Return the (X, Y) coordinate for the center point of the cell that contains the specified text.  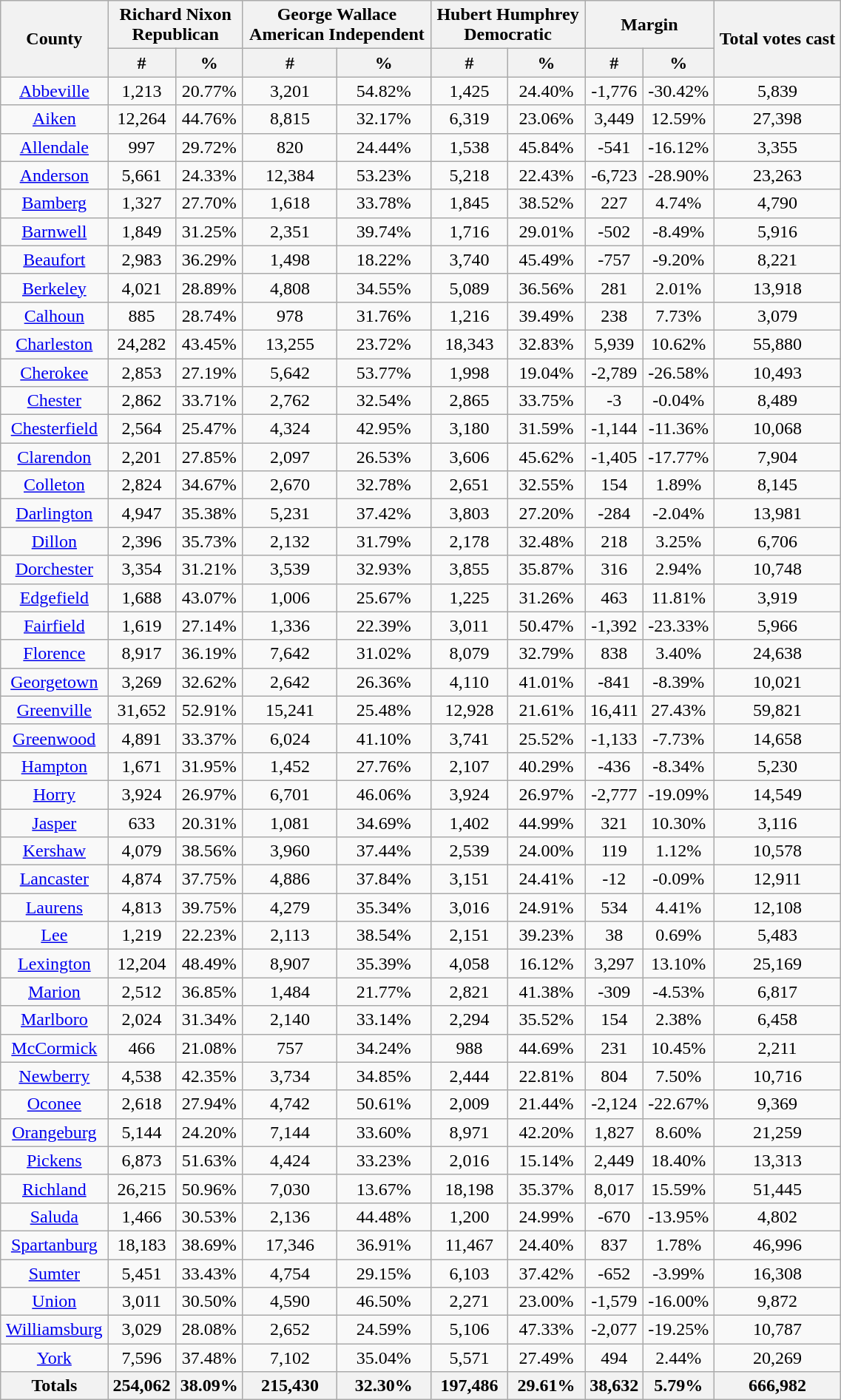
55,880 (777, 344)
3.40% (679, 654)
13.67% (383, 1188)
-17.77% (679, 457)
41.01% (547, 682)
25.52% (547, 738)
34.55% (383, 288)
3,734 (290, 1076)
44.69% (547, 1048)
32.30% (383, 1386)
51.63% (209, 1160)
-0.04% (679, 401)
3,354 (142, 569)
34.69% (383, 823)
21.08% (209, 1048)
-841 (614, 682)
2,024 (142, 1020)
3,297 (614, 964)
-16.00% (679, 1302)
1,998 (469, 372)
52.91% (209, 710)
2,351 (290, 231)
1,498 (290, 260)
-11.36% (679, 429)
1,336 (290, 626)
Williamsburg (55, 1330)
Edgefield (55, 598)
666,982 (777, 1386)
-12 (614, 879)
-4.53% (679, 992)
15.59% (679, 1188)
1,200 (469, 1217)
27.76% (383, 766)
27.14% (209, 626)
County (55, 38)
10,068 (777, 429)
8,079 (469, 654)
48.49% (209, 964)
4,590 (290, 1302)
1,213 (142, 91)
York (55, 1358)
804 (614, 1076)
3,079 (777, 316)
Barnwell (55, 231)
36.56% (547, 288)
838 (614, 654)
39.23% (547, 936)
32.55% (547, 485)
Pickens (55, 1160)
24,282 (142, 344)
-0.09% (679, 879)
Margin (649, 25)
Oconee (55, 1104)
-1,133 (614, 738)
14,549 (777, 794)
Allendale (55, 147)
633 (142, 823)
23,263 (777, 175)
9,872 (777, 1302)
494 (614, 1358)
Darlington (55, 513)
34.67% (209, 485)
Lexington (55, 964)
44.76% (209, 119)
-8.49% (679, 231)
2,618 (142, 1104)
33.60% (383, 1132)
-309 (614, 992)
2,107 (469, 766)
-8.39% (679, 682)
45.84% (547, 147)
4,947 (142, 513)
27.70% (209, 203)
18.22% (383, 260)
15.14% (547, 1160)
35.39% (383, 964)
43.07% (209, 598)
281 (614, 288)
5,218 (469, 175)
Totals (55, 1386)
5,451 (142, 1273)
4,021 (142, 288)
1,716 (469, 231)
1,688 (142, 598)
39.75% (209, 907)
31.25% (209, 231)
321 (614, 823)
Florence (55, 654)
4,813 (142, 907)
6,701 (290, 794)
26.53% (383, 457)
47.33% (547, 1330)
4,874 (142, 879)
2,201 (142, 457)
42.35% (209, 1076)
30.50% (209, 1302)
10.45% (679, 1048)
27.94% (209, 1104)
21.44% (547, 1104)
38,632 (614, 1386)
1,484 (290, 992)
6,024 (290, 738)
50.61% (383, 1104)
2,211 (777, 1048)
-26.58% (679, 372)
53.23% (383, 175)
18,183 (142, 1245)
-2.04% (679, 513)
20.77% (209, 91)
3,960 (290, 851)
2,444 (469, 1076)
-1,776 (614, 91)
Kershaw (55, 851)
218 (614, 541)
1,618 (290, 203)
Union (55, 1302)
16,411 (614, 710)
11,467 (469, 1245)
5,661 (142, 175)
3,116 (777, 823)
10,748 (777, 569)
2.44% (679, 1358)
3,741 (469, 738)
18.40% (679, 1160)
238 (614, 316)
2,853 (142, 372)
215,430 (290, 1386)
32.79% (547, 654)
Saluda (55, 1217)
37.84% (383, 879)
31.21% (209, 569)
28.74% (209, 316)
4,886 (290, 879)
7,102 (290, 1358)
-7.73% (679, 738)
1,225 (469, 598)
37.44% (383, 851)
59,821 (777, 710)
1,671 (142, 766)
Total votes cast (777, 38)
32.78% (383, 485)
3,180 (469, 429)
12,911 (777, 879)
4,891 (142, 738)
885 (142, 316)
38 (614, 936)
34.85% (383, 1076)
42.20% (547, 1132)
820 (290, 147)
16,308 (777, 1273)
1,538 (469, 147)
Colleton (55, 485)
27.43% (679, 710)
-436 (614, 766)
5,231 (290, 513)
35.38% (209, 513)
2,097 (290, 457)
Abbeville (55, 91)
18,198 (469, 1188)
37.75% (209, 879)
35.52% (547, 1020)
-19.25% (679, 1330)
2,821 (469, 992)
Georgetown (55, 682)
39.74% (383, 231)
17,346 (290, 1245)
42.95% (383, 429)
1,402 (469, 823)
12,384 (290, 175)
38.56% (209, 851)
3,539 (290, 569)
31.02% (383, 654)
26.36% (383, 682)
25.47% (209, 429)
7,144 (290, 1132)
-652 (614, 1273)
2,151 (469, 936)
33.14% (383, 1020)
21,259 (777, 1132)
1,849 (142, 231)
7.50% (679, 1076)
13,981 (777, 513)
2,762 (290, 401)
3,016 (469, 907)
Spartanburg (55, 1245)
35.73% (209, 541)
2,652 (290, 1330)
22.39% (383, 626)
8.60% (679, 1132)
6,873 (142, 1160)
-13.95% (679, 1217)
21.61% (547, 710)
4,279 (290, 907)
25,169 (777, 964)
24.33% (209, 175)
3,606 (469, 457)
3,919 (777, 598)
-16.12% (679, 147)
33.37% (209, 738)
46,996 (777, 1245)
32.48% (547, 541)
Sumter (55, 1273)
1,081 (290, 823)
35.37% (547, 1188)
Bamberg (55, 203)
45.49% (547, 260)
6,706 (777, 541)
3,740 (469, 260)
Fairfield (55, 626)
Cherokee (55, 372)
-30.42% (679, 91)
Dorchester (55, 569)
36.91% (383, 1245)
2,294 (469, 1020)
2,396 (142, 541)
12,928 (469, 710)
Lancaster (55, 879)
2,178 (469, 541)
7.73% (679, 316)
2,865 (469, 401)
Laurens (55, 907)
-28.90% (679, 175)
41.38% (547, 992)
-1,405 (614, 457)
Charleston (55, 344)
32.93% (383, 569)
35.87% (547, 569)
36.29% (209, 260)
3,355 (777, 147)
837 (614, 1245)
-2,124 (614, 1104)
254,062 (142, 1386)
14,658 (777, 738)
40.29% (547, 766)
3,029 (142, 1330)
46.06% (383, 794)
23.00% (547, 1302)
33.43% (209, 1273)
988 (469, 1048)
33.75% (547, 401)
4,742 (290, 1104)
-541 (614, 147)
24,638 (777, 654)
13.10% (679, 964)
-6,723 (614, 175)
-502 (614, 231)
2,824 (142, 485)
1,216 (469, 316)
32.62% (209, 682)
31.76% (383, 316)
8,815 (290, 119)
3,151 (469, 879)
Hubert HumphreyDemocratic (507, 25)
44.48% (383, 1217)
3,201 (290, 91)
12,264 (142, 119)
-2,077 (614, 1330)
5,571 (469, 1358)
18,343 (469, 344)
1,619 (142, 626)
3,803 (469, 513)
Lee (55, 936)
6,817 (777, 992)
45.62% (547, 457)
13,313 (777, 1160)
22.81% (547, 1076)
2,642 (290, 682)
978 (290, 316)
10,021 (777, 682)
5,144 (142, 1132)
33.78% (383, 203)
-670 (614, 1217)
31.95% (209, 766)
29.01% (547, 231)
13,255 (290, 344)
13,918 (777, 288)
39.49% (547, 316)
-1,392 (614, 626)
5,089 (469, 288)
-284 (614, 513)
Chesterfield (55, 429)
Berkeley (55, 288)
22.43% (547, 175)
5,966 (777, 626)
38.52% (547, 203)
25.67% (383, 598)
2,539 (469, 851)
-1,144 (614, 429)
12.59% (679, 119)
51,445 (777, 1188)
12,108 (777, 907)
31,652 (142, 710)
1.78% (679, 1245)
8,017 (614, 1188)
36.85% (209, 992)
2,670 (290, 485)
8,917 (142, 654)
9,369 (777, 1104)
8,489 (777, 401)
11.81% (679, 598)
5,839 (777, 91)
6,458 (777, 1020)
2.01% (679, 288)
1.12% (679, 851)
29.61% (547, 1386)
4.74% (679, 203)
24.91% (547, 907)
27.49% (547, 1358)
Greenville (55, 710)
Aiken (55, 119)
38.69% (209, 1245)
4,790 (777, 203)
27.19% (209, 372)
1,452 (290, 766)
33.23% (383, 1160)
Beaufort (55, 260)
2,132 (290, 541)
Orangeburg (55, 1132)
2,016 (469, 1160)
41.10% (383, 738)
757 (290, 1048)
20,269 (777, 1358)
23.06% (547, 119)
29.72% (209, 147)
4,802 (777, 1217)
31.34% (209, 1020)
316 (614, 569)
5,939 (614, 344)
-8.34% (679, 766)
-2,789 (614, 372)
119 (614, 851)
231 (614, 1048)
38.09% (209, 1386)
-3.99% (679, 1273)
35.34% (383, 907)
1,827 (614, 1132)
Richland (55, 1188)
2,113 (290, 936)
Greenwood (55, 738)
27.85% (209, 457)
-1,579 (614, 1302)
2,449 (614, 1160)
46.50% (383, 1302)
0.69% (679, 936)
McCormick (55, 1048)
10.30% (679, 823)
20.31% (209, 823)
7,030 (290, 1188)
4,538 (142, 1076)
10,493 (777, 372)
25.48% (383, 710)
4,079 (142, 851)
4,110 (469, 682)
Marlboro (55, 1020)
24.44% (383, 147)
24.59% (383, 1330)
35.04% (383, 1358)
8,971 (469, 1132)
4,324 (290, 429)
43.45% (209, 344)
31.26% (547, 598)
10,716 (777, 1076)
Chester (55, 401)
27,398 (777, 119)
31.79% (383, 541)
2,564 (142, 429)
4.41% (679, 907)
1,425 (469, 91)
8,907 (290, 964)
227 (614, 203)
15,241 (290, 710)
2.38% (679, 1020)
10.62% (679, 344)
53.77% (383, 372)
Clarendon (55, 457)
-757 (614, 260)
-3 (614, 401)
12,204 (142, 964)
Richard NixonRepublican (176, 25)
50.47% (547, 626)
30.53% (209, 1217)
Dillon (55, 541)
4,058 (469, 964)
27.20% (547, 513)
3,269 (142, 682)
Jasper (55, 823)
2,512 (142, 992)
2,983 (142, 260)
5,106 (469, 1330)
-2,777 (614, 794)
466 (142, 1048)
24.41% (547, 879)
7,596 (142, 1358)
George WallaceAmerican Independent (337, 25)
1,466 (142, 1217)
3,855 (469, 569)
5,230 (777, 766)
Marion (55, 992)
7,642 (290, 654)
36.19% (209, 654)
16.12% (547, 964)
2,136 (290, 1217)
463 (614, 598)
34.24% (383, 1048)
28.89% (209, 288)
4,424 (290, 1160)
24.00% (547, 851)
6,319 (469, 119)
-19.09% (679, 794)
2,862 (142, 401)
4,754 (290, 1273)
Anderson (55, 175)
7,904 (777, 457)
5,642 (290, 372)
29.15% (383, 1273)
8,221 (777, 260)
2,651 (469, 485)
5,916 (777, 231)
997 (142, 147)
1,845 (469, 203)
3,449 (614, 119)
21.77% (383, 992)
22.23% (209, 936)
8,145 (777, 485)
-22.67% (679, 1104)
2,009 (469, 1104)
2,140 (290, 1020)
Hampton (55, 766)
2.94% (679, 569)
32.54% (383, 401)
28.08% (209, 1330)
44.99% (547, 823)
197,486 (469, 1386)
32.17% (383, 119)
3.25% (679, 541)
50.96% (209, 1188)
5,483 (777, 936)
4,808 (290, 288)
54.82% (383, 91)
534 (614, 907)
6,103 (469, 1273)
24.20% (209, 1132)
1.89% (679, 485)
10,787 (777, 1330)
-23.33% (679, 626)
23.72% (383, 344)
Calhoun (55, 316)
-9.20% (679, 260)
2,271 (469, 1302)
32.83% (547, 344)
Newberry (55, 1076)
38.54% (383, 936)
31.59% (547, 429)
1,327 (142, 203)
1,006 (290, 598)
26,215 (142, 1188)
Horry (55, 794)
24.99% (547, 1217)
1,219 (142, 936)
19.04% (547, 372)
10,578 (777, 851)
33.71% (209, 401)
37.48% (209, 1358)
5.79% (679, 1386)
